Identify which cell holds the provided text, then report its (X, Y) central coordinate. 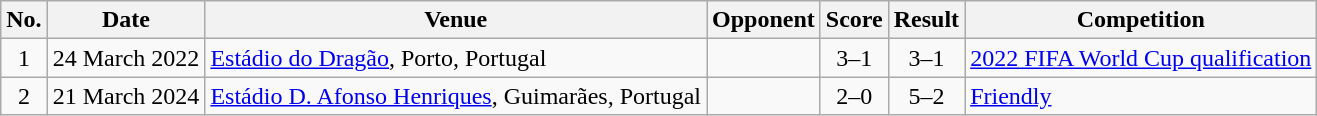
Friendly (1141, 96)
2022 FIFA World Cup qualification (1141, 58)
Estádio do Dragão, Porto, Portugal (456, 58)
5–2 (926, 96)
Score (854, 20)
Competition (1141, 20)
No. (24, 20)
2 (24, 96)
Result (926, 20)
Estádio D. Afonso Henriques, Guimarães, Portugal (456, 96)
21 March 2024 (126, 96)
Date (126, 20)
2–0 (854, 96)
Opponent (764, 20)
24 March 2022 (126, 58)
Venue (456, 20)
1 (24, 58)
